Determine the [x, y] coordinate at the center of the cell enclosing the given text.  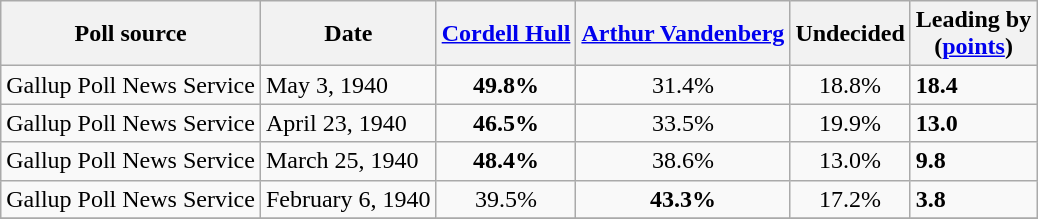
9.8 [973, 161]
3.8 [973, 199]
39.5% [506, 199]
Cordell Hull [506, 34]
19.9% [850, 123]
13.0% [850, 161]
Leading by(points) [973, 34]
Poll source [131, 34]
18.4 [973, 85]
Arthur Vandenberg [683, 34]
April 23, 1940 [348, 123]
48.4% [506, 161]
March 25, 1940 [348, 161]
February 6, 1940 [348, 199]
33.5% [683, 123]
46.5% [506, 123]
49.8% [506, 85]
17.2% [850, 199]
Undecided [850, 34]
Date [348, 34]
18.8% [850, 85]
May 3, 1940 [348, 85]
43.3% [683, 199]
31.4% [683, 85]
13.0 [973, 123]
38.6% [683, 161]
